Capture the cell that displays the provided text and extract its (x, y) central coordinate. 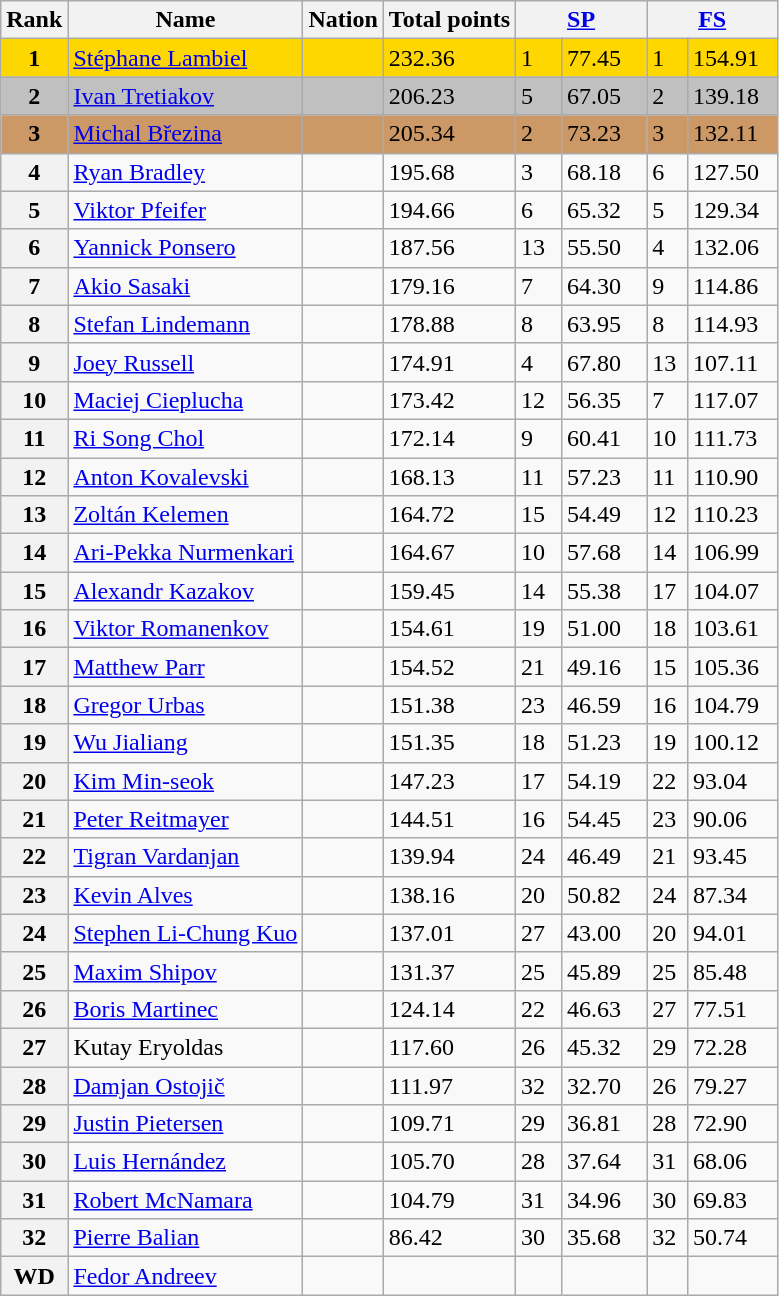
Anton Kovalevski (186, 477)
Michal Březina (186, 134)
77.45 (604, 58)
195.68 (449, 172)
168.13 (449, 477)
154.61 (449, 629)
79.27 (733, 1085)
Maciej Cieplucha (186, 400)
Stéphane Lambiel (186, 58)
117.07 (733, 400)
63.95 (604, 324)
Alexandr Kazakov (186, 591)
132.06 (733, 248)
Kim Min-seok (186, 781)
117.60 (449, 1047)
51.23 (604, 743)
173.42 (449, 400)
105.36 (733, 667)
127.50 (733, 172)
109.71 (449, 1124)
60.41 (604, 438)
46.59 (604, 705)
69.83 (733, 1200)
90.06 (733, 819)
Gregor Urbas (186, 705)
WD (34, 1276)
Ryan Bradley (186, 172)
68.06 (733, 1162)
Viktor Romanenkov (186, 629)
151.35 (449, 743)
Matthew Parr (186, 667)
Justin Pietersen (186, 1124)
Ari-Pekka Nurmenkari (186, 553)
37.64 (604, 1162)
164.67 (449, 553)
87.34 (733, 895)
54.45 (604, 819)
57.68 (604, 553)
Kutay Eryoldas (186, 1047)
34.96 (604, 1200)
36.81 (604, 1124)
138.16 (449, 895)
139.18 (733, 96)
32.70 (604, 1085)
77.51 (733, 1009)
Zoltán Kelemen (186, 515)
174.91 (449, 362)
93.45 (733, 857)
104.07 (733, 591)
132.11 (733, 134)
Fedor Andreev (186, 1276)
51.00 (604, 629)
111.73 (733, 438)
43.00 (604, 933)
Name (186, 20)
100.12 (733, 743)
Peter Reitmayer (186, 819)
FS (712, 20)
206.23 (449, 96)
Rank (34, 20)
105.70 (449, 1162)
159.45 (449, 591)
Akio Sasaki (186, 286)
Nation (343, 20)
111.97 (449, 1085)
Joey Russell (186, 362)
72.28 (733, 1047)
114.86 (733, 286)
151.38 (449, 705)
85.48 (733, 971)
232.36 (449, 58)
45.32 (604, 1047)
110.90 (733, 477)
50.82 (604, 895)
45.89 (604, 971)
86.42 (449, 1238)
73.23 (604, 134)
179.16 (449, 286)
54.49 (604, 515)
50.74 (733, 1238)
205.34 (449, 134)
64.30 (604, 286)
Boris Martinec (186, 1009)
55.38 (604, 591)
Wu Jialiang (186, 743)
49.16 (604, 667)
129.34 (733, 210)
Damjan Ostojič (186, 1085)
154.52 (449, 667)
187.56 (449, 248)
55.50 (604, 248)
178.88 (449, 324)
72.90 (733, 1124)
124.14 (449, 1009)
Total points (449, 20)
35.68 (604, 1238)
Kevin Alves (186, 895)
93.04 (733, 781)
67.05 (604, 96)
172.14 (449, 438)
106.99 (733, 553)
137.01 (449, 933)
Tigran Vardanjan (186, 857)
67.80 (604, 362)
164.72 (449, 515)
46.63 (604, 1009)
194.66 (449, 210)
Ivan Tretiakov (186, 96)
110.23 (733, 515)
144.51 (449, 819)
SP (582, 20)
65.32 (604, 210)
Pierre Balian (186, 1238)
68.18 (604, 172)
94.01 (733, 933)
46.49 (604, 857)
56.35 (604, 400)
147.23 (449, 781)
Robert McNamara (186, 1200)
Ri Song Chol (186, 438)
Maxim Shipov (186, 971)
Luis Hernández (186, 1162)
103.61 (733, 629)
Viktor Pfeifer (186, 210)
Yannick Ponsero (186, 248)
107.11 (733, 362)
54.19 (604, 781)
Stephen Li-Chung Kuo (186, 933)
131.37 (449, 971)
114.93 (733, 324)
154.91 (733, 58)
139.94 (449, 857)
57.23 (604, 477)
Stefan Lindemann (186, 324)
